Provide the (X, Y) coordinate of the cell's center where the given text is located.  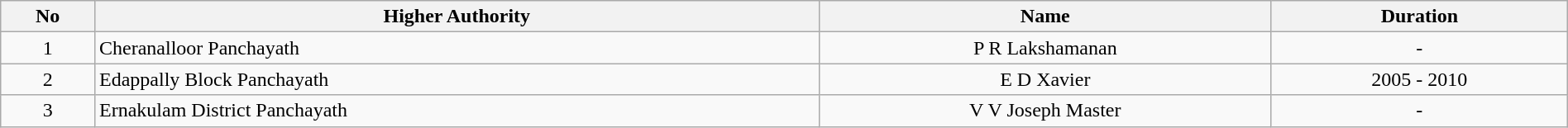
E D Xavier (1045, 79)
2 (48, 79)
3 (48, 111)
2005 - 2010 (1419, 79)
1 (48, 48)
Higher Authority (457, 17)
Edappally Block Panchayath (457, 79)
P R Lakshamanan (1045, 48)
Duration (1419, 17)
Ernakulam District Panchayath (457, 111)
V V Joseph Master (1045, 111)
No (48, 17)
Cheranalloor Panchayath (457, 48)
Name (1045, 17)
